Output the [X, Y] coordinate of the center of the cell containing the given text.  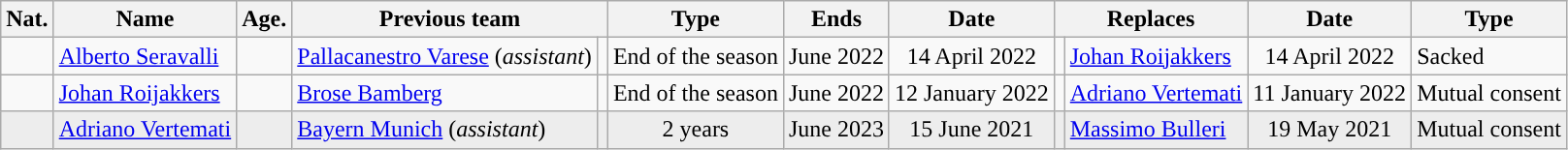
Age. [264, 19]
Previous team [450, 19]
15 June 2021 [971, 130]
Alberto Seravalli [146, 56]
Brose Bamberg [444, 93]
June 2023 [836, 130]
Sacked [1489, 56]
Bayern Munich (assistant) [444, 130]
Replaces [1151, 19]
Nat. [27, 19]
Ends [836, 19]
Name [146, 19]
11 January 2022 [1329, 93]
12 January 2022 [971, 93]
19 May 2021 [1329, 130]
Pallacanestro Varese (assistant) [444, 56]
Massimo Bulleri [1157, 130]
2 years [695, 130]
